Identify which cell holds the provided text, then report its (X, Y) central coordinate. 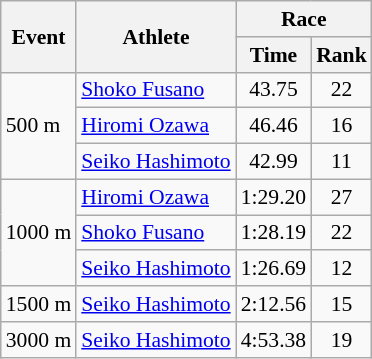
Race (304, 19)
2:12.56 (274, 304)
4:53.38 (274, 340)
12 (342, 269)
1500 m (38, 304)
42.99 (274, 162)
500 m (38, 126)
Rank (342, 55)
27 (342, 197)
16 (342, 126)
15 (342, 304)
Event (38, 36)
Athlete (156, 36)
19 (342, 340)
Time (274, 55)
1000 m (38, 232)
11 (342, 162)
3000 m (38, 340)
43.75 (274, 90)
1:26.69 (274, 269)
1:28.19 (274, 233)
1:29.20 (274, 197)
46.46 (274, 126)
